Locate the cell with the specified text and output its (x, y) center coordinate. 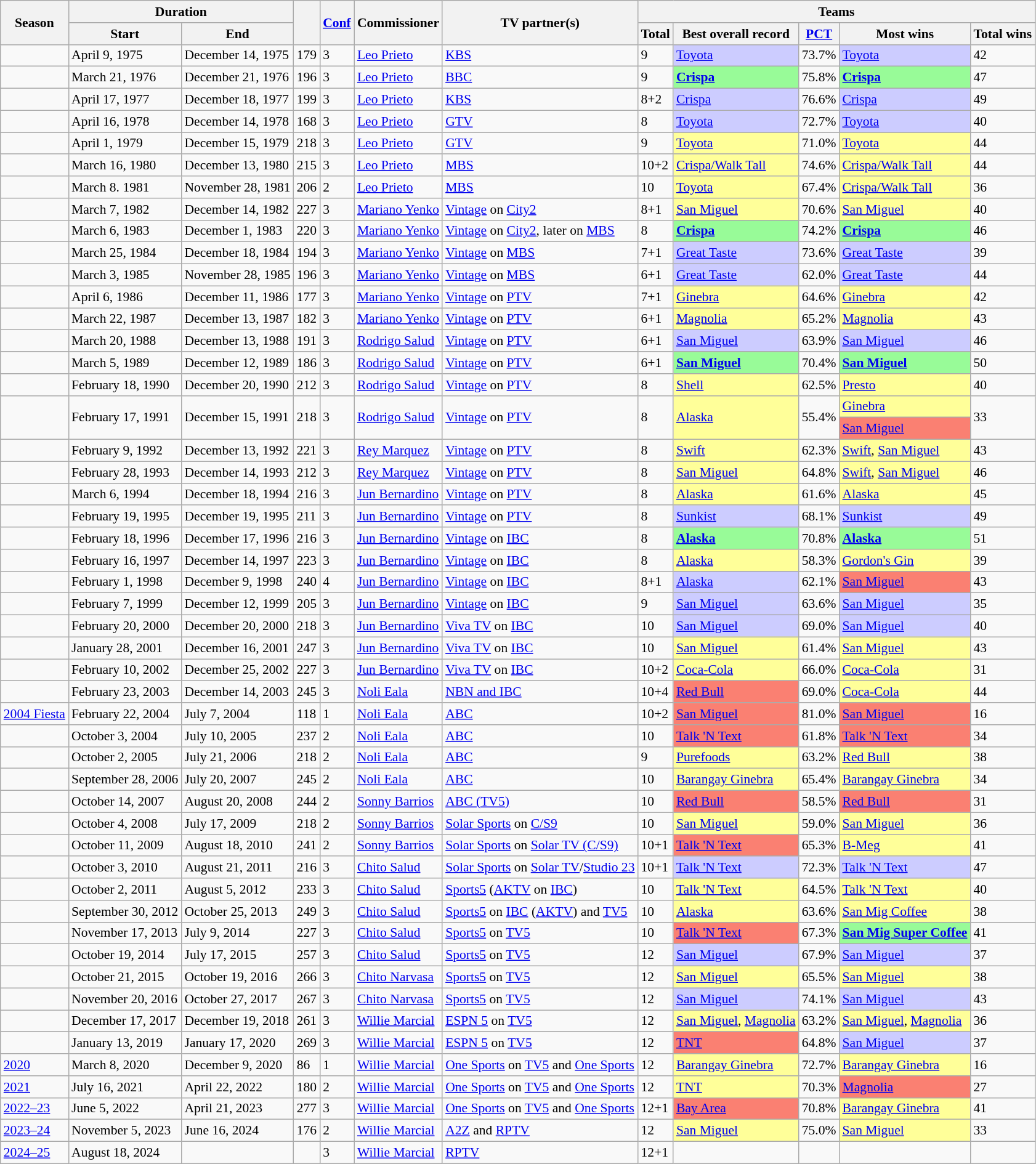
73.7% (819, 55)
October 21, 2015 (124, 977)
July 10, 2005 (237, 736)
October 2, 2005 (124, 758)
February 9, 1992 (124, 451)
July 17, 2015 (237, 955)
April 9, 1975 (124, 55)
58.3% (819, 560)
March 21, 1976 (124, 78)
March 5, 1989 (124, 363)
December 20, 1990 (237, 385)
ABC (TV5) (540, 802)
March 8, 2020 (124, 1065)
Commissioner (398, 22)
December 13, 1988 (237, 341)
July 7, 2004 (237, 714)
66.0% (819, 670)
237 (307, 736)
2023–24 (34, 1131)
December 15, 1979 (237, 143)
8+2 (655, 100)
249 (307, 911)
October 3, 2004 (124, 736)
205 (307, 604)
168 (307, 121)
July 20, 2007 (237, 780)
Conf (337, 22)
176 (307, 1131)
August 5, 2012 (237, 889)
269 (307, 1043)
Most wins (905, 34)
Total (655, 34)
Sports5 on IBC (AKTV) and TV5 (540, 911)
182 (307, 319)
October 3, 2010 (124, 868)
65.5% (819, 977)
177 (307, 297)
December 15, 1991 (237, 418)
February 17, 1991 (124, 418)
76.6% (819, 100)
240 (307, 582)
73.6% (819, 253)
241 (307, 846)
September 30, 2012 (124, 911)
Start (124, 34)
August 20, 2008 (237, 802)
December 13, 1980 (237, 166)
December 12, 1989 (237, 363)
July 16, 2021 (124, 1087)
45 (1003, 495)
67.4% (819, 187)
223 (307, 560)
March 16, 1980 (124, 166)
March 25, 1984 (124, 253)
October 11, 2009 (124, 846)
April 6, 1986 (124, 297)
November 28, 1985 (237, 275)
November 20, 2016 (124, 999)
December 11, 1986 (237, 297)
December 14, 1997 (237, 560)
68.1% (819, 517)
Shell (736, 385)
206 (307, 187)
August 18, 2024 (124, 1153)
End (237, 34)
October 2, 2011 (124, 889)
April 1, 1979 (124, 143)
December 19, 2018 (237, 1021)
January 13, 2019 (124, 1043)
Presto (905, 385)
Total wins (1003, 34)
July 21, 2006 (237, 758)
64.6% (819, 297)
December 9, 2020 (237, 1065)
December 14, 1978 (237, 121)
74.2% (819, 231)
March 6, 1994 (124, 495)
February 28, 1993 (124, 472)
55.4% (819, 418)
267 (307, 999)
Season (34, 22)
211 (307, 517)
62.3% (819, 451)
TV partner(s) (540, 22)
February 16, 1997 (124, 560)
191 (307, 341)
Solar Sports on Solar TV (C/S9) (540, 846)
58.5% (819, 802)
59.0% (819, 823)
63.9% (819, 341)
December 14, 1982 (237, 209)
64.5% (819, 889)
March 22, 1987 (124, 319)
Duration (181, 12)
62.5% (819, 385)
February 18, 1996 (124, 538)
December 18, 1994 (237, 495)
March 3, 1985 (124, 275)
4 (337, 582)
247 (307, 648)
Best overall record (736, 34)
257 (307, 955)
October 14, 2007 (124, 802)
April 16, 1978 (124, 121)
81.0% (819, 714)
December 9, 1998 (237, 582)
December 14, 1975 (237, 55)
March 8. 1981 (124, 187)
BBC (540, 78)
51 (1003, 538)
244 (307, 802)
A2Z and RPTV (540, 1131)
San Mig Super Coffee (905, 933)
November 28, 1981 (237, 187)
215 (307, 166)
December 18, 1977 (237, 100)
277 (307, 1109)
Sports5 (AKTV on IBC) (540, 889)
74.1% (819, 999)
October 4, 2008 (124, 823)
March 7, 1982 (124, 209)
July 17, 2009 (237, 823)
65.3% (819, 846)
December 25, 2002 (237, 670)
Purefoods (736, 758)
July 9, 2014 (237, 933)
December 18, 1984 (237, 253)
62.0% (819, 275)
75.8% (819, 78)
70.3% (819, 1087)
August 18, 2010 (237, 846)
June 5, 2022 (124, 1109)
179 (307, 55)
December 17, 1996 (237, 538)
75.0% (819, 1131)
35 (1003, 604)
221 (307, 451)
November 17, 2013 (124, 933)
December 13, 1992 (237, 451)
January 28, 2001 (124, 648)
10+4 (655, 692)
27 (1003, 1087)
December 16, 2001 (237, 648)
2020 (34, 1065)
261 (307, 1021)
October 25, 2013 (237, 911)
220 (307, 231)
65.4% (819, 780)
February 20, 2000 (124, 626)
B-Meg (905, 846)
February 1, 1998 (124, 582)
2021 (34, 1087)
February 18, 1990 (124, 385)
Teams (836, 12)
December 17, 2017 (124, 1021)
December 20, 2000 (237, 626)
71.0% (819, 143)
50 (1003, 363)
72.3% (819, 868)
December 14, 2003 (237, 692)
December 12, 1999 (237, 604)
December 13, 1987 (237, 319)
December 14, 1993 (237, 472)
February 19, 1995 (124, 517)
December 21, 1976 (237, 78)
December 19, 1995 (237, 517)
233 (307, 889)
February 22, 2004 (124, 714)
RPTV (540, 1153)
August 21, 2011 (237, 868)
70.4% (819, 363)
61.8% (819, 736)
September 28, 2006 (124, 780)
Swift (736, 451)
2022–23 (34, 1109)
March 6, 1983 (124, 231)
April 17, 1977 (124, 100)
Solar Sports on C/S9 (540, 823)
2004 Fiesta (34, 714)
October 19, 2014 (124, 955)
April 21, 2023 (237, 1109)
Solar Sports on Solar TV/Studio 23 (540, 868)
74.6% (819, 166)
PCT (819, 34)
November 5, 2023 (124, 1131)
180 (307, 1087)
Vintage on City2, later on MBS (540, 231)
65.2% (819, 319)
October 27, 2017 (237, 999)
January 17, 2020 (237, 1043)
Vintage on City2 (540, 209)
December 1, 1983 (237, 231)
June 16, 2024 (237, 1131)
Gordon's Gin (905, 560)
San Mig Coffee (905, 911)
266 (307, 977)
67.3% (819, 933)
March 20, 1988 (124, 341)
199 (307, 100)
February 7, 1999 (124, 604)
February 23, 2003 (124, 692)
118 (307, 714)
70.6% (819, 209)
April 22, 2022 (237, 1087)
86 (307, 1065)
2024–25 (34, 1153)
February 10, 2002 (124, 670)
61.4% (819, 648)
62.1% (819, 582)
October 19, 2016 (237, 977)
NBN and IBC (540, 692)
186 (307, 363)
67.9% (819, 955)
61.6% (819, 495)
Bay Area (736, 1109)
194 (307, 253)
